Extract the (X, Y) coordinate from the center of the cell holding the provided text.  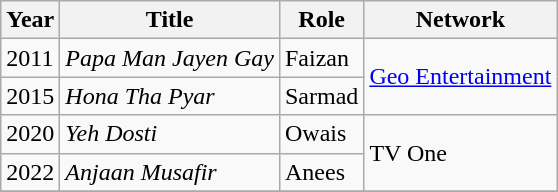
Geo Entertainment (460, 77)
2011 (30, 58)
2020 (30, 134)
Title (170, 20)
Papa Man Jayen Gay (170, 58)
Sarmad (321, 96)
2015 (30, 96)
Yeh Dosti (170, 134)
Owais (321, 134)
Network (460, 20)
Anjaan Musafir (170, 172)
Faizan (321, 58)
Role (321, 20)
Anees (321, 172)
Hona Tha Pyar (170, 96)
Year (30, 20)
2022 (30, 172)
TV One (460, 153)
